Search for the cell housing the specified text and yield its [X, Y] center coordinate. 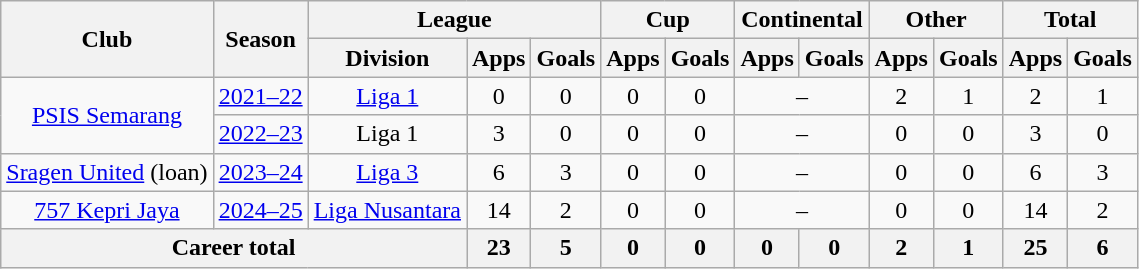
25 [1035, 248]
2022–23 [260, 134]
Liga Nusantara [387, 210]
2024–25 [260, 210]
PSIS Semarang [107, 115]
Other [936, 20]
Career total [234, 248]
League [454, 20]
Liga 3 [387, 172]
Season [260, 39]
757 Kepri Jaya [107, 210]
2023–24 [260, 172]
Total [1070, 20]
5 [566, 248]
2021–22 [260, 96]
Cup [668, 20]
23 [498, 248]
Division [387, 58]
Club [107, 39]
Sragen United (loan) [107, 172]
Continental [802, 20]
